Search for the cell housing the specified text and yield its (x, y) center coordinate. 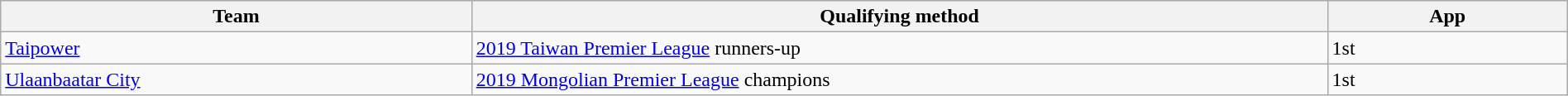
Ulaanbaatar City (237, 79)
App (1447, 17)
Taipower (237, 48)
Team (237, 17)
Qualifying method (900, 17)
2019 Taiwan Premier League runners-up (900, 48)
2019 Mongolian Premier League champions (900, 79)
